Find where the given text appears and provide that cell's center as (X, Y) coordinate. 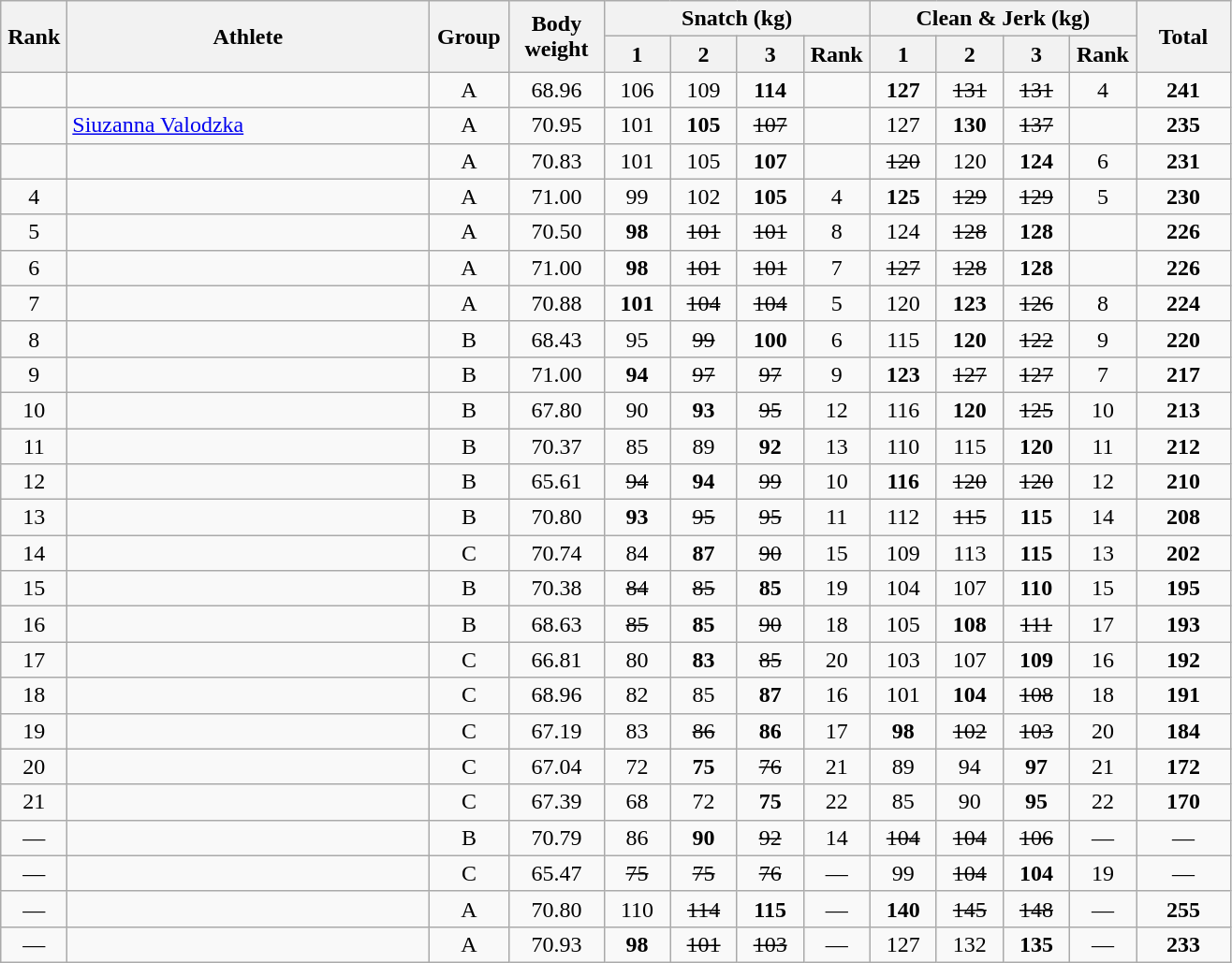
67.19 (556, 731)
213 (1183, 410)
Group (469, 36)
70.93 (556, 944)
230 (1183, 197)
80 (637, 660)
67.39 (556, 802)
148 (1035, 909)
191 (1183, 695)
68 (637, 802)
224 (1183, 303)
126 (1035, 303)
122 (1035, 339)
145 (970, 909)
172 (1183, 766)
65.61 (556, 482)
220 (1183, 339)
Total (1183, 36)
210 (1183, 482)
67.04 (556, 766)
195 (1183, 589)
67.80 (556, 410)
Siuzanna Valodzka (248, 125)
100 (770, 339)
82 (637, 695)
202 (1183, 553)
Athlete (248, 36)
112 (902, 518)
231 (1183, 161)
70.74 (556, 553)
208 (1183, 518)
140 (902, 909)
193 (1183, 624)
70.50 (556, 232)
217 (1183, 374)
68.63 (556, 624)
132 (970, 944)
137 (1035, 125)
70.79 (556, 838)
70.95 (556, 125)
Body weight (556, 36)
65.47 (556, 873)
70.38 (556, 589)
68.43 (556, 339)
192 (1183, 660)
184 (1183, 731)
70.88 (556, 303)
241 (1183, 90)
135 (1035, 944)
255 (1183, 909)
130 (970, 125)
70.83 (556, 161)
66.81 (556, 660)
70.37 (556, 446)
212 (1183, 446)
Snatch (kg) (737, 19)
233 (1183, 944)
Clean & Jerk (kg) (1003, 19)
113 (970, 553)
111 (1035, 624)
235 (1183, 125)
170 (1183, 802)
